Scan for the cell matching the given text and deliver its (x, y) coordinate at center. 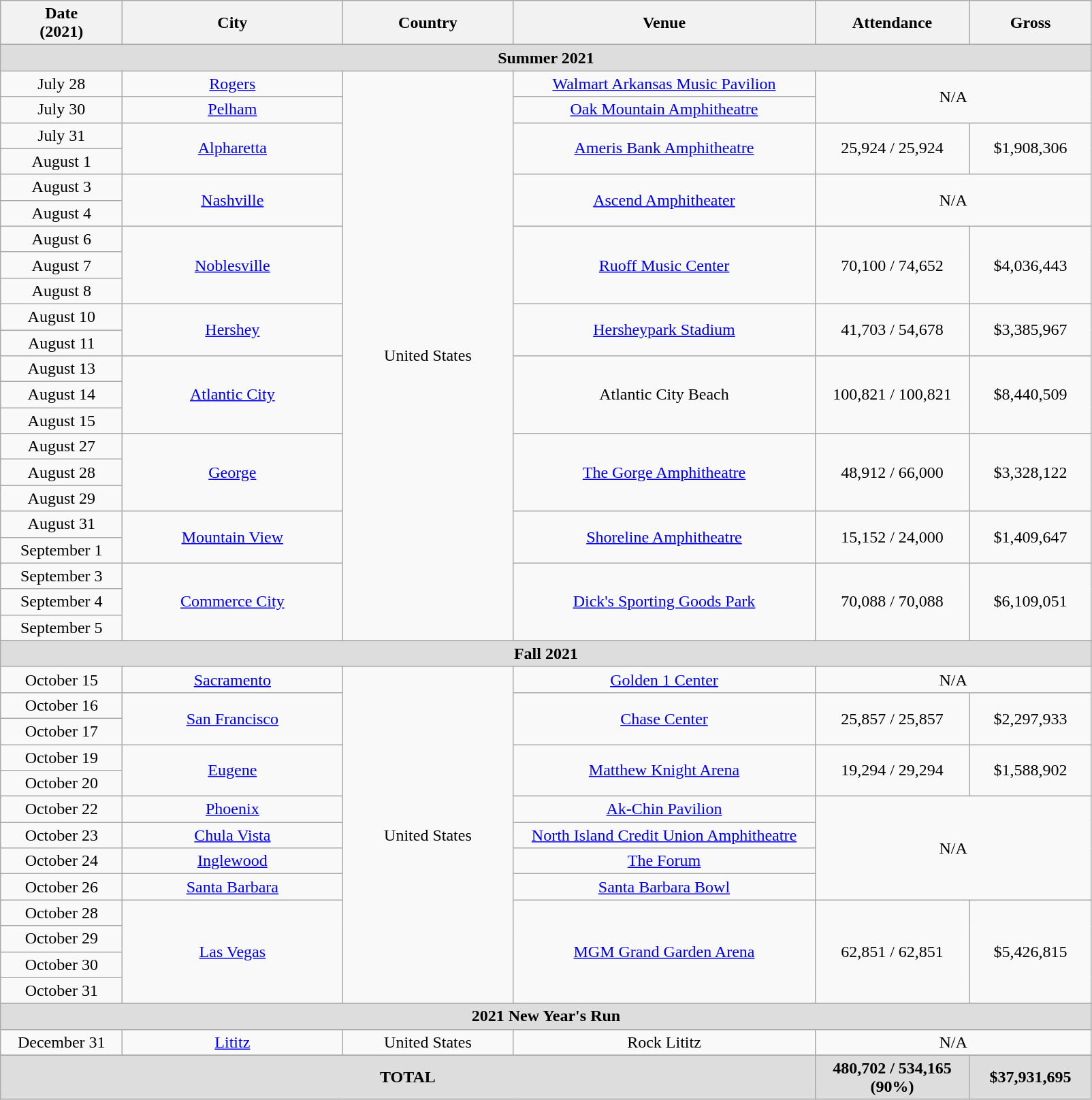
Golden 1 Center (664, 679)
Ruoff Music Center (664, 265)
Gross (1031, 23)
Dick's Sporting Goods Park (664, 602)
Atlantic City Beach (664, 395)
Santa Barbara (233, 887)
Shoreline Amphitheatre (664, 537)
Chase Center (664, 718)
August 14 (61, 395)
August 10 (61, 317)
October 20 (61, 783)
October 24 (61, 861)
August 13 (61, 369)
July 31 (61, 135)
October 22 (61, 809)
August 11 (61, 342)
August 7 (61, 265)
August 1 (61, 161)
August 28 (61, 472)
August 4 (61, 213)
480,702 / 534,165 (90%) (892, 1077)
$1,409,647 (1031, 537)
August 31 (61, 524)
October 31 (61, 990)
North Island Credit Union Amphitheatre (664, 835)
48,912 / 66,000 (892, 472)
$1,588,902 (1031, 771)
Fall 2021 (546, 653)
Atlantic City (233, 395)
July 28 (61, 84)
62,851 / 62,851 (892, 952)
October 23 (61, 835)
August 29 (61, 498)
2021 New Year's Run (546, 1016)
41,703 / 54,678 (892, 329)
Hersheypark Stadium (664, 329)
October 19 (61, 758)
Pelham (233, 110)
Summer 2021 (546, 58)
Santa Barbara Bowl (664, 887)
70,100 / 74,652 (892, 265)
Hershey (233, 329)
$5,426,815 (1031, 952)
August 3 (61, 187)
The Forum (664, 861)
Las Vegas (233, 952)
25,857 / 25,857 (892, 718)
Alpharetta (233, 148)
TOTAL (408, 1077)
$1,908,306 (1031, 148)
October 28 (61, 913)
September 4 (61, 602)
$3,328,122 (1031, 472)
August 6 (61, 239)
Nashville (233, 200)
Ak-Chin Pavilion (664, 809)
Sacramento (233, 679)
August 8 (61, 291)
$4,036,443 (1031, 265)
Ascend Amphitheater (664, 200)
$6,109,051 (1031, 602)
70,088 / 70,088 (892, 602)
Mountain View (233, 537)
City (233, 23)
July 30 (61, 110)
15,152 / 24,000 (892, 537)
$8,440,509 (1031, 395)
Rogers (233, 84)
August 15 (61, 421)
The Gorge Amphitheatre (664, 472)
October 15 (61, 679)
Eugene (233, 771)
October 29 (61, 939)
Rock Lititz (664, 1042)
Ameris Bank Amphitheatre (664, 148)
19,294 / 29,294 (892, 771)
Chula Vista (233, 835)
100,821 / 100,821 (892, 395)
October 16 (61, 705)
October 30 (61, 965)
September 5 (61, 628)
September 3 (61, 576)
Phoenix (233, 809)
Venue (664, 23)
September 1 (61, 550)
$2,297,933 (1031, 718)
Country (428, 23)
Commerce City (233, 602)
Walmart Arkansas Music Pavilion (664, 84)
San Francisco (233, 718)
Attendance (892, 23)
25,924 / 25,924 (892, 148)
Matthew Knight Arena (664, 771)
Oak Mountain Amphitheatre (664, 110)
Lititz (233, 1042)
MGM Grand Garden Arena (664, 952)
December 31 (61, 1042)
George (233, 472)
$37,931,695 (1031, 1077)
October 17 (61, 731)
August 27 (61, 447)
Noblesville (233, 265)
Inglewood (233, 861)
Date(2021) (61, 23)
$3,385,967 (1031, 329)
October 26 (61, 887)
